Return the (X, Y) coordinate for the center point of the cell that contains the specified text.  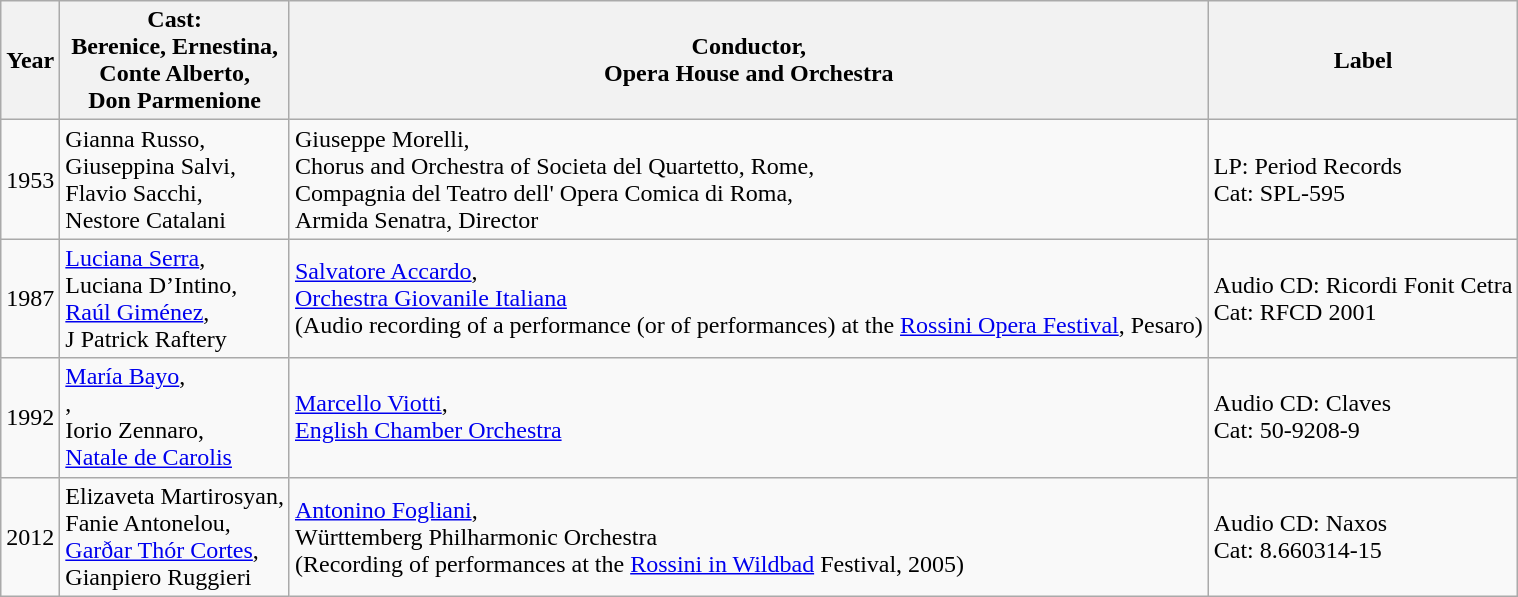
Gianna Russo,Giuseppina Salvi,Flavio Sacchi,Nestore Catalani (175, 180)
Audio CD: Ricordi Fonit CetraCat: RFCD 2001 (1363, 298)
2012 (30, 536)
Year (30, 60)
Marcello Viotti,English Chamber Orchestra (748, 418)
Antonino Fogliani,Württemberg Philharmonic Orchestra(Recording of performances at the Rossini in Wildbad Festival, 2005) (748, 536)
1987 (30, 298)
Cast:Berenice, Ernestina,Conte Alberto,Don Parmenione (175, 60)
LP: Period Records Cat: SPL-595 (1363, 180)
Luciana Serra,Luciana D’Intino,Raúl Giménez,J Patrick Raftery (175, 298)
Giuseppe Morelli,Chorus and Orchestra of Societa del Quartetto, Rome,Compagnia del Teatro dell' Opera Comica di Roma,Armida Senatra, Director (748, 180)
Elizaveta Martirosyan,Fanie Antonelou,Garðar Thór Cortes,Gianpiero Ruggieri (175, 536)
Conductor,Opera House and Orchestra (748, 60)
Salvatore Accardo,Orchestra Giovanile Italiana(Audio recording of a performance (or of performances) at the Rossini Opera Festival, Pesaro) (748, 298)
Audio CD: ClavesCat: 50-9208-9 (1363, 418)
1992 (30, 418)
Audio CD: NaxosCat: 8.660314-15 (1363, 536)
María Bayo,,Iorio Zennaro,Natale de Carolis (175, 418)
1953 (30, 180)
Label (1363, 60)
